Determine the (X, Y) coordinate at the center of the cell enclosing the given text.  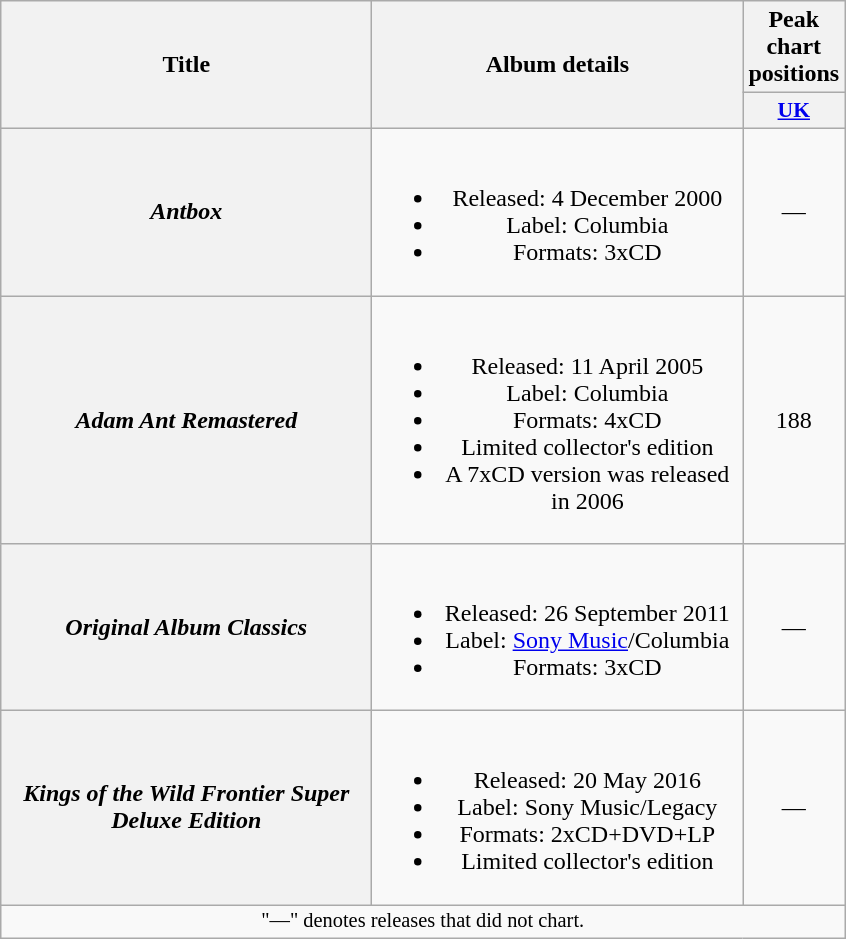
Adam Ant Remastered (186, 420)
Released: 4 December 2000Label: ColumbiaFormats: 3xCD (558, 212)
Released: 20 May 2016Label: Sony Music/LegacyFormats: 2xCD+DVD+LPLimited collector's edition (558, 808)
188 (794, 420)
UK (794, 111)
Kings of the Wild Frontier Super Deluxe Edition (186, 808)
Original Album Classics (186, 628)
Antbox (186, 212)
Peak chart positions (794, 47)
"—" denotes releases that did not chart. (423, 922)
Title (186, 65)
Released: 26 September 2011Label: Sony Music/ColumbiaFormats: 3xCD (558, 628)
Album details (558, 65)
Released: 11 April 2005Label: ColumbiaFormats: 4xCDLimited collector's editionA 7xCD version was released in 2006 (558, 420)
